Search for the cell housing the specified text and yield its [x, y] center coordinate. 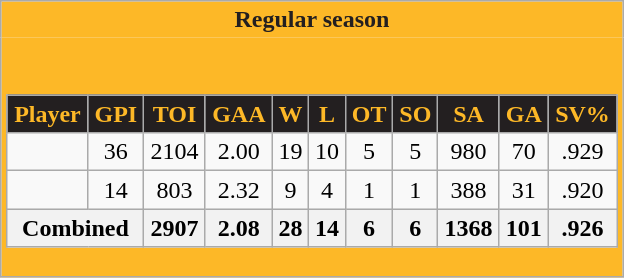
19 [290, 152]
31 [524, 190]
Regular season [312, 20]
803 [174, 190]
101 [524, 228]
10 [327, 152]
SO [416, 114]
.920 [582, 190]
4 [327, 190]
Player [48, 114]
.929 [582, 152]
Combined [76, 228]
W [290, 114]
388 [468, 190]
SA [468, 114]
Player GPI TOI GAA W L OT SO SA GA SV% 36 2104 2.00 19 10 5 5 980 70 .929 14 803 2.32 9 4 1 1 388 31 .920 Combined 2907 2.08 28 14 6 6 1368 101 .926 [312, 158]
.926 [582, 228]
L [327, 114]
2.08 [238, 228]
70 [524, 152]
28 [290, 228]
SV% [582, 114]
2104 [174, 152]
36 [116, 152]
1368 [468, 228]
GPI [116, 114]
TOI [174, 114]
OT [369, 114]
2907 [174, 228]
9 [290, 190]
GAA [238, 114]
2.32 [238, 190]
2.00 [238, 152]
GA [524, 114]
980 [468, 152]
